Find where the given text appears and provide that cell's center as (x, y) coordinate. 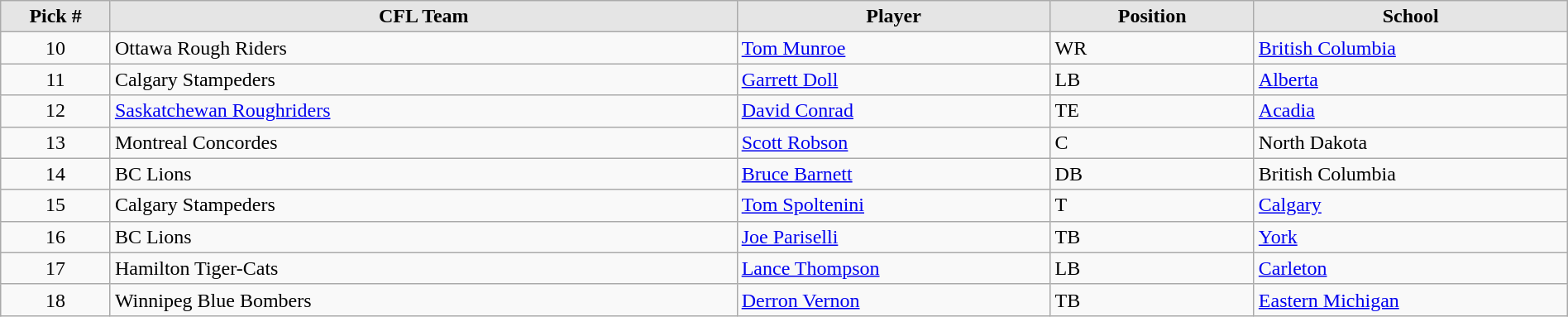
School (1411, 17)
13 (56, 142)
TE (1152, 111)
11 (56, 79)
Acadia (1411, 111)
16 (56, 237)
Hamilton Tiger-Cats (423, 268)
Tom Spoltenini (893, 205)
Carleton (1411, 268)
Tom Munroe (893, 48)
North Dakota (1411, 142)
Alberta (1411, 79)
York (1411, 237)
Garrett Doll (893, 79)
CFL Team (423, 17)
15 (56, 205)
Bruce Barnett (893, 174)
Calgary (1411, 205)
Montreal Concordes (423, 142)
Scott Robson (893, 142)
10 (56, 48)
Position (1152, 17)
18 (56, 300)
WR (1152, 48)
Lance Thompson (893, 268)
17 (56, 268)
T (1152, 205)
Winnipeg Blue Bombers (423, 300)
Player (893, 17)
C (1152, 142)
DB (1152, 174)
Derron Vernon (893, 300)
14 (56, 174)
Joe Pariselli (893, 237)
David Conrad (893, 111)
Pick # (56, 17)
12 (56, 111)
Ottawa Rough Riders (423, 48)
Saskatchewan Roughriders (423, 111)
Eastern Michigan (1411, 300)
